Scan for the cell matching the given text and deliver its [x, y] coordinate at center. 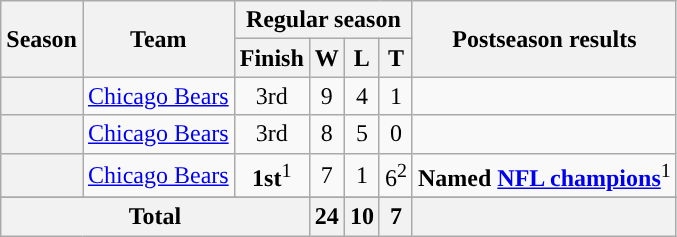
Total [156, 217]
8 [326, 134]
4 [362, 96]
W [326, 58]
Regular season [323, 20]
10 [362, 217]
L [362, 58]
T [396, 58]
Finish [272, 58]
1st1 [272, 176]
Team [158, 39]
Named NFL champions1 [544, 176]
Postseason results [544, 39]
24 [326, 217]
5 [362, 134]
Season [42, 39]
0 [396, 134]
9 [326, 96]
62 [396, 176]
